Capture the cell that displays the provided text and extract its (X, Y) central coordinate. 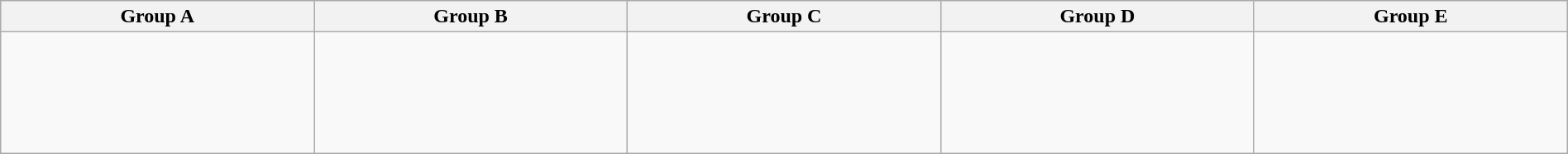
Group B (471, 17)
Group C (784, 17)
Group A (157, 17)
Group D (1097, 17)
Group E (1411, 17)
